Return the (x, y) coordinate for the center point of the cell that contains the specified text.  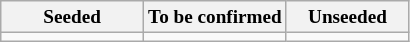
Unseeded (347, 17)
Seeded (72, 17)
To be confirmed (216, 17)
